Return (x, y) of the center of cell containing provided text 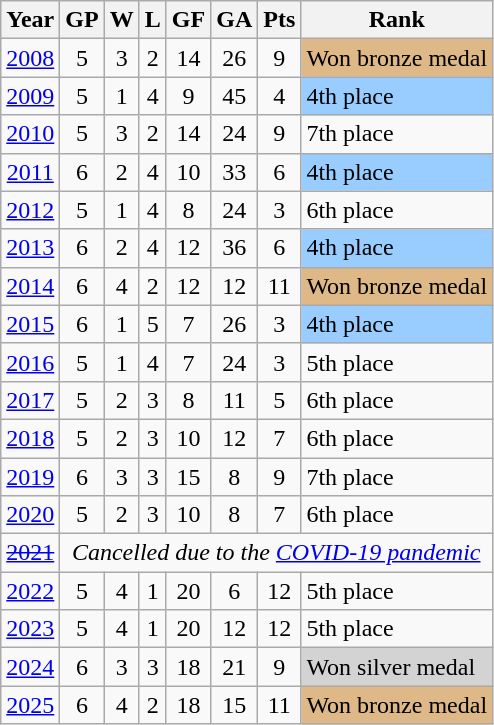
45 (234, 96)
2012 (30, 210)
36 (234, 248)
2011 (30, 172)
2017 (30, 400)
GP (82, 20)
2020 (30, 515)
GA (234, 20)
2018 (30, 438)
L (152, 20)
2013 (30, 248)
21 (234, 667)
2022 (30, 591)
Rank (397, 20)
2014 (30, 286)
2023 (30, 629)
Won silver medal (397, 667)
2025 (30, 705)
Pts (280, 20)
33 (234, 172)
Cancelled due to the COVID-19 pandemic (276, 553)
2019 (30, 477)
2021 (30, 553)
2009 (30, 96)
2015 (30, 324)
W (122, 20)
Year (30, 20)
GF (188, 20)
2010 (30, 134)
2024 (30, 667)
2008 (30, 58)
2016 (30, 362)
